Extract the (X, Y) coordinate from the center of the cell holding the provided text.  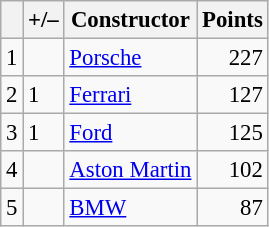
227 (232, 58)
Ford (130, 133)
87 (232, 208)
102 (232, 170)
125 (232, 133)
BMW (130, 208)
Constructor (130, 20)
Ferrari (130, 95)
2 (12, 95)
Points (232, 20)
+/– (44, 20)
4 (12, 170)
Porsche (130, 58)
5 (12, 208)
127 (232, 95)
3 (12, 133)
Aston Martin (130, 170)
